Find where the given text appears and provide that cell's center as (x, y) coordinate. 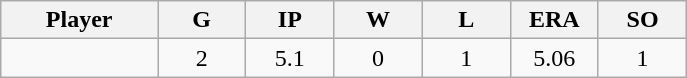
0 (378, 58)
IP (290, 20)
ERA (554, 20)
5.06 (554, 58)
G (202, 20)
W (378, 20)
L (466, 20)
2 (202, 58)
Player (80, 20)
5.1 (290, 58)
SO (642, 20)
